Pinpoint the cell where the given text exists, returning its [x, y] midpoint coordinate. 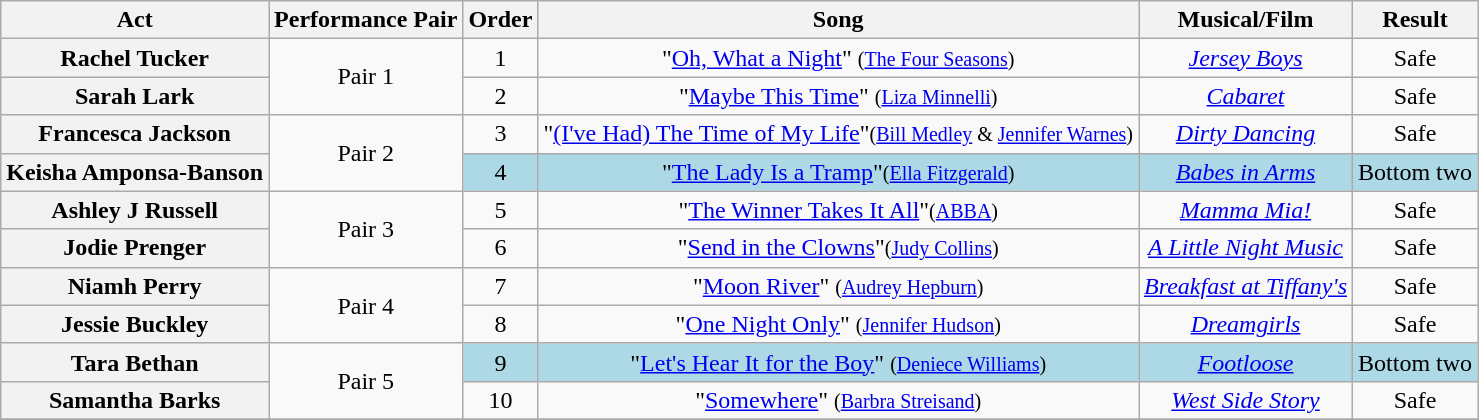
Rachel Tucker [135, 58]
8 [500, 324]
"Somewhere" (Barbra Streisand) [838, 400]
A Little Night Music [1246, 248]
Order [500, 20]
"Let's Hear It for the Boy" (Deniece Williams) [838, 362]
7 [500, 286]
6 [500, 248]
Jodie Prenger [135, 248]
Dreamgirls [1246, 324]
"The Winner Takes It All"(ABBA) [838, 210]
Ashley J Russell [135, 210]
"Moon River" (Audrey Hepburn) [838, 286]
Performance Pair [366, 20]
Sarah Lark [135, 96]
Pair 4 [366, 305]
"Send in the Clowns"(Judy Collins) [838, 248]
9 [500, 362]
Dirty Dancing [1246, 134]
Pair 5 [366, 381]
Song [838, 20]
Samantha Barks [135, 400]
"The Lady Is a Tramp"(Ella Fitzgerald) [838, 172]
Pair 2 [366, 153]
2 [500, 96]
Act [135, 20]
Jersey Boys [1246, 58]
Breakfast at Tiffany's [1246, 286]
"Oh, What a Night" (The Four Seasons) [838, 58]
Musical/Film [1246, 20]
Francesca Jackson [135, 134]
Niamh Perry [135, 286]
West Side Story [1246, 400]
Babes in Arms [1246, 172]
Jessie Buckley [135, 324]
4 [500, 172]
Tara Bethan [135, 362]
Cabaret [1246, 96]
1 [500, 58]
Pair 1 [366, 77]
Mamma Mia! [1246, 210]
Pair 3 [366, 229]
"One Night Only" (Jennifer Hudson) [838, 324]
"(I've Had) The Time of My Life"(Bill Medley & Jennifer Warnes) [838, 134]
10 [500, 400]
5 [500, 210]
3 [500, 134]
"Maybe This Time" (Liza Minnelli) [838, 96]
Result [1416, 20]
Keisha Amponsa-Banson [135, 172]
Footloose [1246, 362]
